Extract the [X, Y] coordinate from the center of the cell holding the provided text.  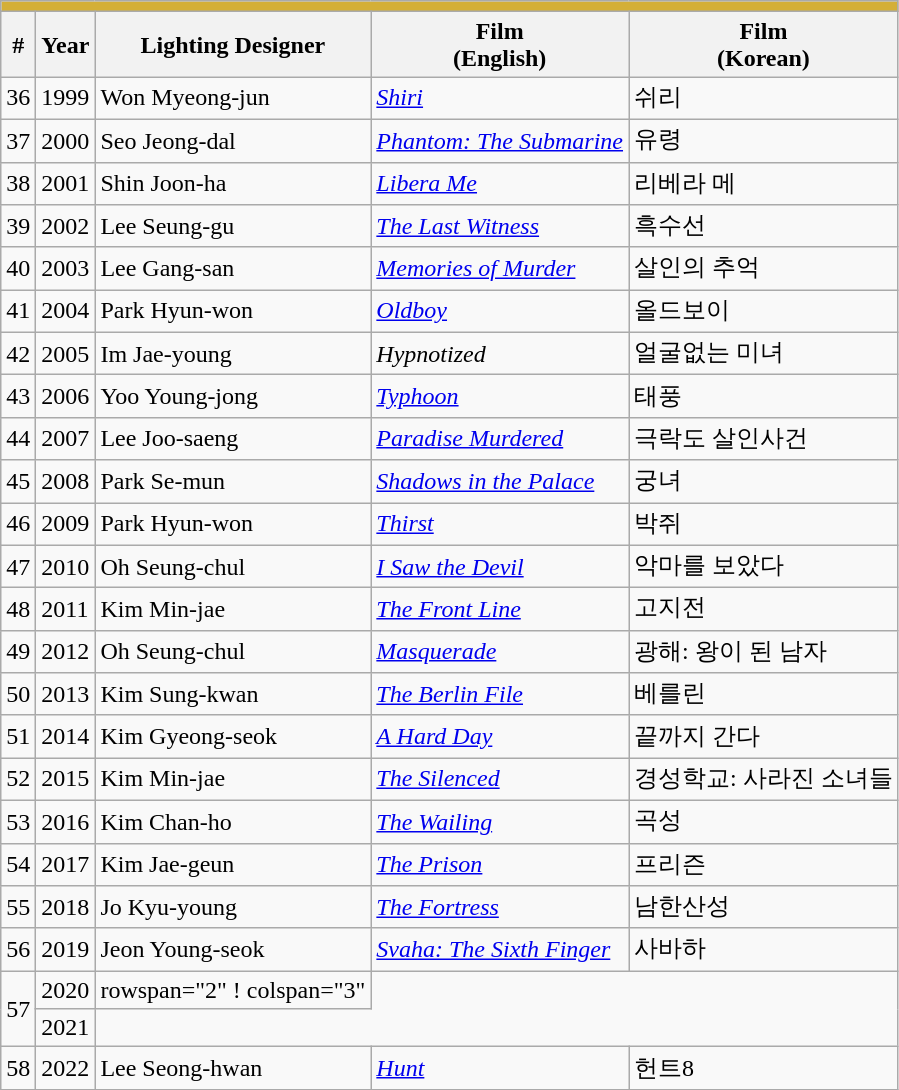
2019 [66, 950]
Hunt [500, 1068]
끝까지 간다 [764, 736]
얼굴없는 미녀 [764, 354]
곡성 [764, 822]
2018 [66, 908]
고지전 [764, 610]
2007 [66, 438]
40 [18, 268]
올드보이 [764, 312]
The Prison [500, 864]
rowspan="2" ! colspan="3" [233, 990]
58 [18, 1068]
궁녀 [764, 482]
39 [18, 226]
2006 [66, 396]
Libera Me [500, 184]
Phantom: The Submarine [500, 140]
Film(Korean) [764, 44]
51 [18, 736]
The Wailing [500, 822]
42 [18, 354]
2012 [66, 652]
1999 [66, 98]
The Last Witness [500, 226]
Lee Seung-gu [233, 226]
Kim Jae-geun [233, 864]
2014 [66, 736]
살인의 추억 [764, 268]
A Hard Day [500, 736]
2003 [66, 268]
2015 [66, 780]
프리즌 [764, 864]
46 [18, 524]
Im Jae-young [233, 354]
The Berlin File [500, 694]
2020 [66, 990]
57 [18, 1009]
# [18, 44]
50 [18, 694]
사바하 [764, 950]
55 [18, 908]
악마를 보았다 [764, 566]
2016 [66, 822]
The Front Line [500, 610]
2002 [66, 226]
Svaha: The Sixth Finger [500, 950]
53 [18, 822]
헌트8 [764, 1068]
Masquerade [500, 652]
경성학교: 사라진 소녀들 [764, 780]
43 [18, 396]
2013 [66, 694]
태풍 [764, 396]
2004 [66, 312]
2010 [66, 566]
광해: 왕이 된 남자 [764, 652]
44 [18, 438]
2005 [66, 354]
Won Myeong-jun [233, 98]
Lee Joo-saeng [233, 438]
Film(English) [500, 44]
Typhoon [500, 396]
남한산성 [764, 908]
Kim Chan-ho [233, 822]
I Saw the Devil [500, 566]
극락도 살인사건 [764, 438]
쉬리 [764, 98]
52 [18, 780]
2017 [66, 864]
38 [18, 184]
박쥐 [764, 524]
49 [18, 652]
36 [18, 98]
2011 [66, 610]
Jo Kyu-young [233, 908]
Lee Gang-san [233, 268]
The Fortress [500, 908]
54 [18, 864]
Thirst [500, 524]
2009 [66, 524]
2008 [66, 482]
흑수선 [764, 226]
Lee Seong-hwan [233, 1068]
베를린 [764, 694]
유령 [764, 140]
Shiri [500, 98]
2001 [66, 184]
41 [18, 312]
Year [66, 44]
2000 [66, 140]
47 [18, 566]
45 [18, 482]
2021 [66, 1028]
Lighting Designer [233, 44]
Memories of Murder [500, 268]
The Silenced [500, 780]
Park Se-mun [233, 482]
2022 [66, 1068]
Hypnotized [500, 354]
Kim Gyeong-seok [233, 736]
Paradise Murdered [500, 438]
48 [18, 610]
37 [18, 140]
56 [18, 950]
Shin Joon-ha [233, 184]
Seo Jeong-dal [233, 140]
Kim Sung-kwan [233, 694]
Yoo Young-jong [233, 396]
Jeon Young-seok [233, 950]
Shadows in the Palace [500, 482]
리베라 메 [764, 184]
Oldboy [500, 312]
